Detect which cell encompasses the target text, then output its [X, Y] center coordinate. 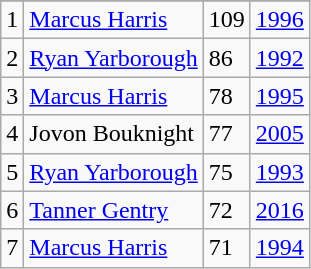
72 [226, 210]
1995 [280, 96]
1992 [280, 58]
1 [12, 20]
6 [12, 210]
4 [12, 134]
77 [226, 134]
5 [12, 172]
71 [226, 248]
Jovon Bouknight [114, 134]
3 [12, 96]
75 [226, 172]
1994 [280, 248]
78 [226, 96]
Tanner Gentry [114, 210]
109 [226, 20]
2 [12, 58]
7 [12, 248]
86 [226, 58]
2005 [280, 134]
1996 [280, 20]
1993 [280, 172]
2016 [280, 210]
